Output the (X, Y) coordinate of the center of the cell containing the given text.  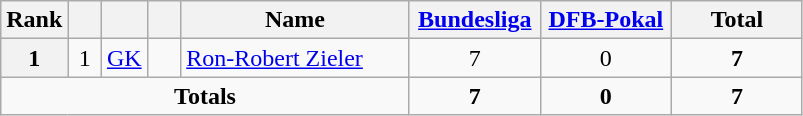
Total (736, 20)
GK (124, 58)
Name (296, 20)
Rank (34, 20)
Ron-Robert Zieler (296, 58)
Totals (206, 96)
DFB-Pokal (606, 20)
Bundesliga (474, 20)
